Return (x, y) of the center of cell containing provided text 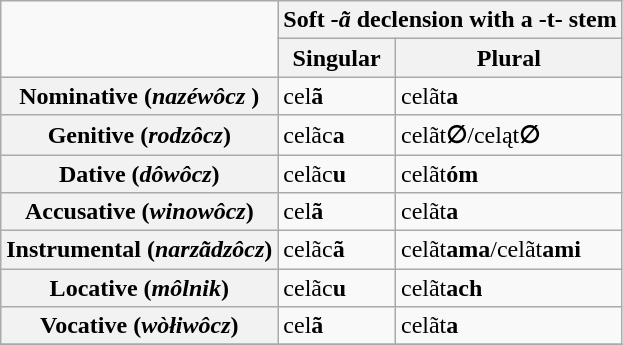
celãcã (337, 250)
Plural (508, 58)
celãtama/celãtami (508, 250)
celãtach (508, 288)
Dative (dôwôcz) (140, 173)
celãt∅/celąt∅ (508, 135)
celãca (337, 135)
Soft -ã declension with a -t- stem (450, 20)
Instrumental (narzãdzôcz) (140, 250)
Locative (môlnik) (140, 288)
Accusative (winowôcz) (140, 212)
Singular (337, 58)
celãtóm (508, 173)
Genitive (rodzôcz) (140, 135)
Vocative (wòłiwôcz) (140, 326)
Nominative (nazéwôcz ) (140, 96)
